Return [X, Y] of the center of cell containing provided text 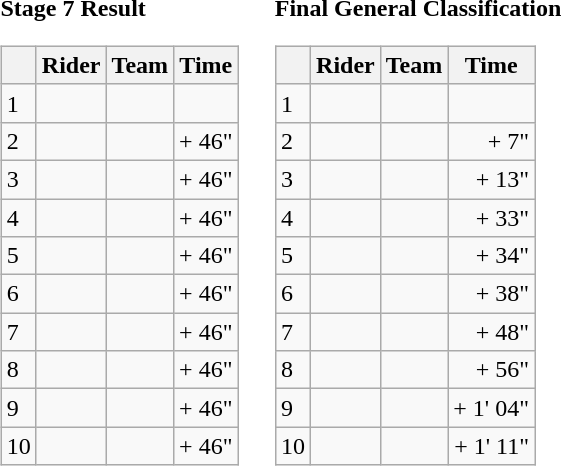
+ 38" [492, 294]
+ 1' 11" [492, 446]
+ 1' 04" [492, 408]
+ 7" [492, 141]
+ 33" [492, 217]
+ 48" [492, 332]
+ 34" [492, 256]
+ 56" [492, 370]
+ 13" [492, 179]
